Locate the cell with the specified text and output its [X, Y] center coordinate. 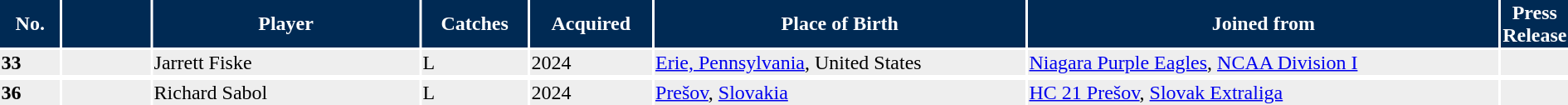
Catches [475, 23]
Prešov, Slovakia [840, 92]
Player [285, 23]
Jarrett Fiske [285, 62]
36 [30, 92]
No. [30, 23]
HC 21 Prešov, Slovak Extraliga [1264, 92]
Joined from [1264, 23]
Richard Sabol [285, 92]
Niagara Purple Eagles, NCAA Division I [1264, 62]
Press Release [1535, 23]
Acquired [591, 23]
Place of Birth [840, 23]
Erie, Pennsylvania, United States [840, 62]
33 [30, 62]
